For the text-containing cell, return its midpoint in (x, y) coordinate format. 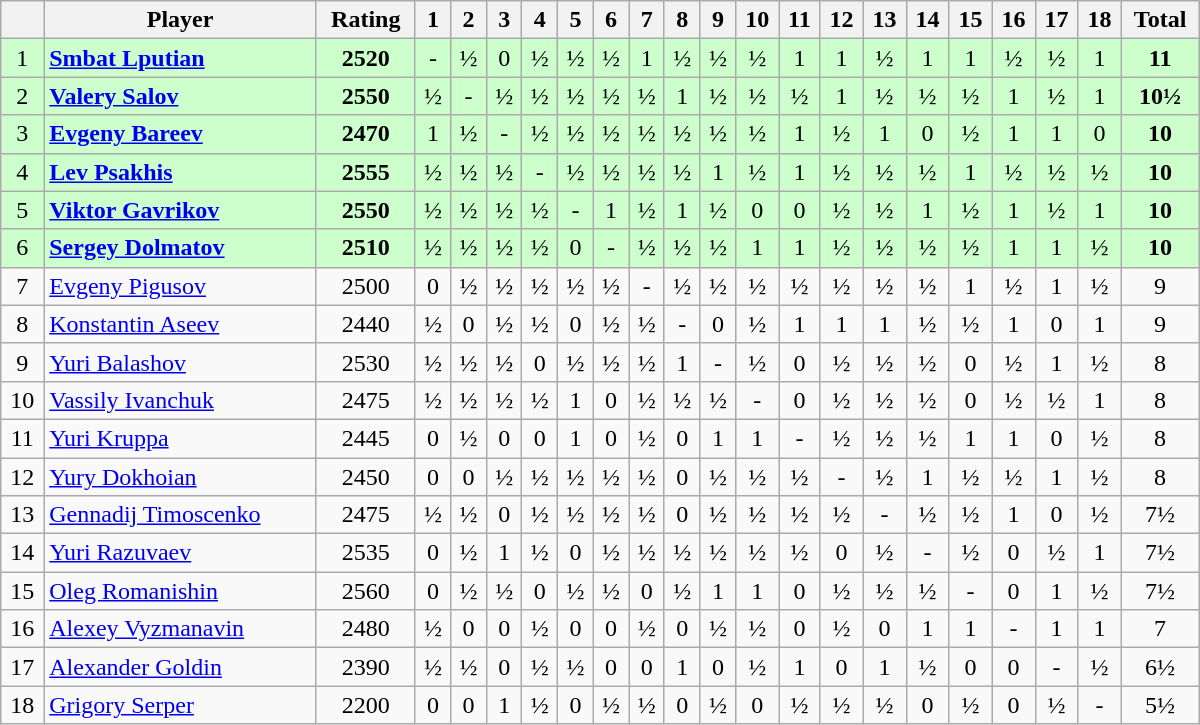
6½ (1160, 667)
Gennadij Timoscenko (180, 515)
Konstantin Aseev (180, 324)
2560 (366, 591)
Total (1160, 20)
2510 (366, 248)
2445 (366, 438)
Smbat Lputian (180, 58)
Evgeny Pigusov (180, 286)
Yury Dokhoian (180, 477)
2470 (366, 134)
Sergey Dolmatov (180, 248)
Grigory Serper (180, 705)
Alexey Vyzmanavin (180, 629)
2555 (366, 172)
10½ (1160, 96)
2500 (366, 286)
2480 (366, 629)
2535 (366, 553)
Player (180, 20)
5½ (1160, 705)
Viktor Gavrikov (180, 210)
2520 (366, 58)
Yuri Razuvaev (180, 553)
2440 (366, 324)
2200 (366, 705)
2450 (366, 477)
Vassily Ivanchuk (180, 400)
Evgeny Bareev (180, 134)
2530 (366, 362)
Oleg Romanishin (180, 591)
Yuri Balashov (180, 362)
2390 (366, 667)
Alexander Goldin (180, 667)
Valery Salov (180, 96)
Lev Psakhis (180, 172)
Yuri Kruppa (180, 438)
Rating (366, 20)
